Output the [x, y] coordinate of the center of the cell containing the given text.  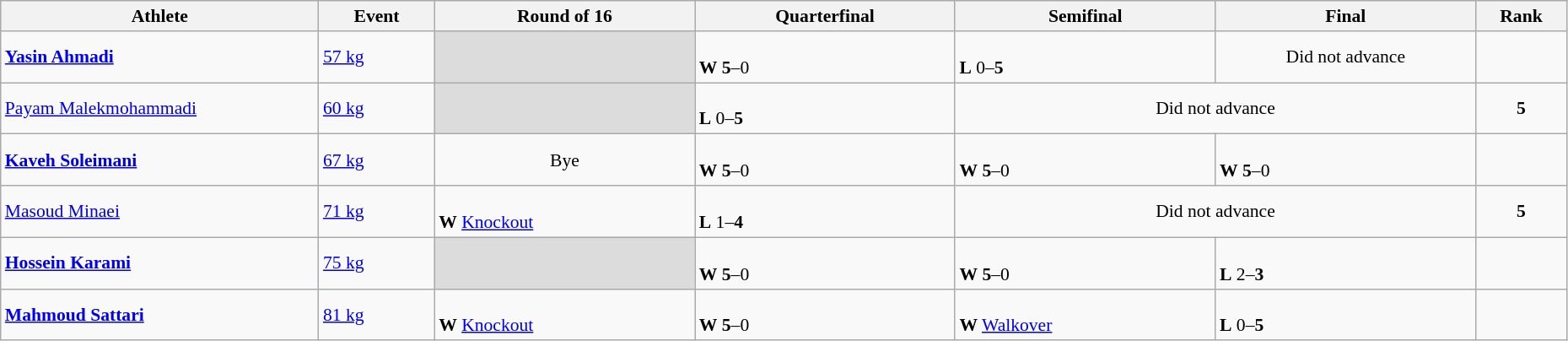
Bye [565, 160]
67 kg [376, 160]
81 kg [376, 314]
L 2–3 [1346, 263]
Masoud Minaei [160, 211]
Semifinal [1085, 16]
75 kg [376, 263]
W Walkover [1085, 314]
Round of 16 [565, 16]
Rank [1522, 16]
Yasin Ahmadi [160, 57]
Payam Malekmohammadi [160, 108]
Athlete [160, 16]
Event [376, 16]
71 kg [376, 211]
Hossein Karami [160, 263]
60 kg [376, 108]
L 1–4 [825, 211]
Quarterfinal [825, 16]
Final [1346, 16]
Kaveh Soleimani [160, 160]
Mahmoud Sattari [160, 314]
57 kg [376, 57]
